For the text-containing cell, return its midpoint in (X, Y) coordinate format. 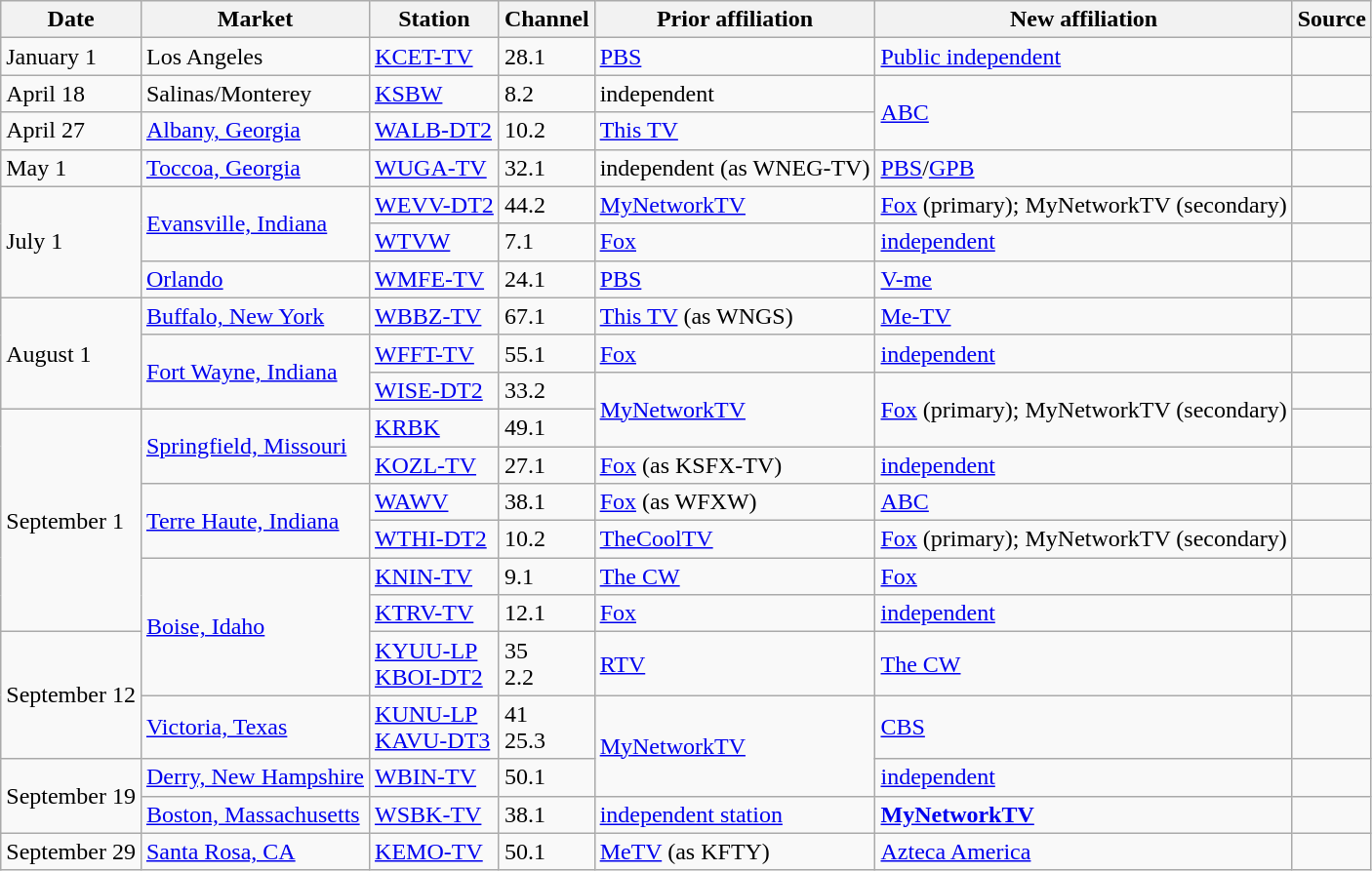
WFFT-TV (435, 353)
Derry, New Hampshire (255, 777)
WMFE-TV (435, 279)
24.1 (546, 279)
WBBZ-TV (435, 316)
May 1 (71, 168)
Los Angeles (255, 57)
Me-TV (1083, 316)
independent station (735, 814)
Albany, Georgia (255, 131)
Boston, Massachusetts (255, 814)
Market (255, 20)
New affiliation (1083, 20)
July 1 (71, 242)
PBS/GPB (1083, 168)
Azteca America (1083, 851)
April 27 (71, 131)
independent (as WNEG-TV) (735, 168)
KCET-TV (435, 57)
WBIN-TV (435, 777)
CBS (1083, 728)
Springfield, Missouri (255, 446)
32.1 (546, 168)
352.2 (546, 663)
Santa Rosa, CA (255, 851)
Terre Haute, Indiana (255, 521)
KSBW (435, 94)
KNIN-TV (435, 576)
RTV (735, 663)
44.2 (546, 205)
55.1 (546, 353)
WTVW (435, 242)
Fort Wayne, Indiana (255, 372)
KUNU-LPKAVU-DT3 (435, 728)
49.1 (546, 427)
V-me (1083, 279)
33.2 (546, 390)
12.1 (546, 614)
September 1 (71, 520)
KEMO-TV (435, 851)
Source (1331, 20)
September 29 (71, 851)
KTRV-TV (435, 614)
Boise, Idaho (255, 626)
MeTV (as KFTY) (735, 851)
TheCoolTV (735, 539)
7.1 (546, 242)
Victoria, Texas (255, 728)
September 12 (71, 695)
28.1 (546, 57)
Orlando (255, 279)
Fox (as KSFX-TV) (735, 465)
WISE-DT2 (435, 390)
Channel (546, 20)
KOZL-TV (435, 465)
April 18 (71, 94)
September 19 (71, 796)
Date (71, 20)
January 1 (71, 57)
8.2 (546, 94)
Buffalo, New York (255, 316)
KYUU-LPKBOI-DT2 (435, 663)
KRBK (435, 427)
August 1 (71, 353)
WEVV-DT2 (435, 205)
WUGA-TV (435, 168)
Prior affiliation (735, 20)
27.1 (546, 465)
WSBK-TV (435, 814)
Evansville, Indiana (255, 223)
WALB-DT2 (435, 131)
WTHI-DT2 (435, 539)
67.1 (546, 316)
Salinas/Monterey (255, 94)
This TV (as WNGS) (735, 316)
Station (435, 20)
Fox (as WFXW) (735, 502)
WAWV (435, 502)
4125.3 (546, 728)
This TV (735, 131)
Public independent (1083, 57)
Toccoa, Georgia (255, 168)
9.1 (546, 576)
